Extract the (x, y) coordinate from the center of the cell holding the provided text.  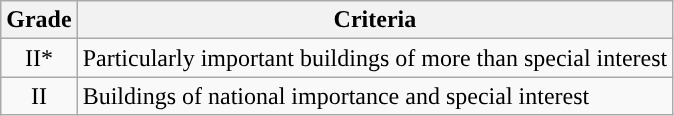
II (39, 96)
II* (39, 58)
Particularly important buildings of more than special interest (375, 58)
Buildings of national importance and special interest (375, 96)
Grade (39, 20)
Criteria (375, 20)
